Detect which cell encompasses the target text, then output its [X, Y] center coordinate. 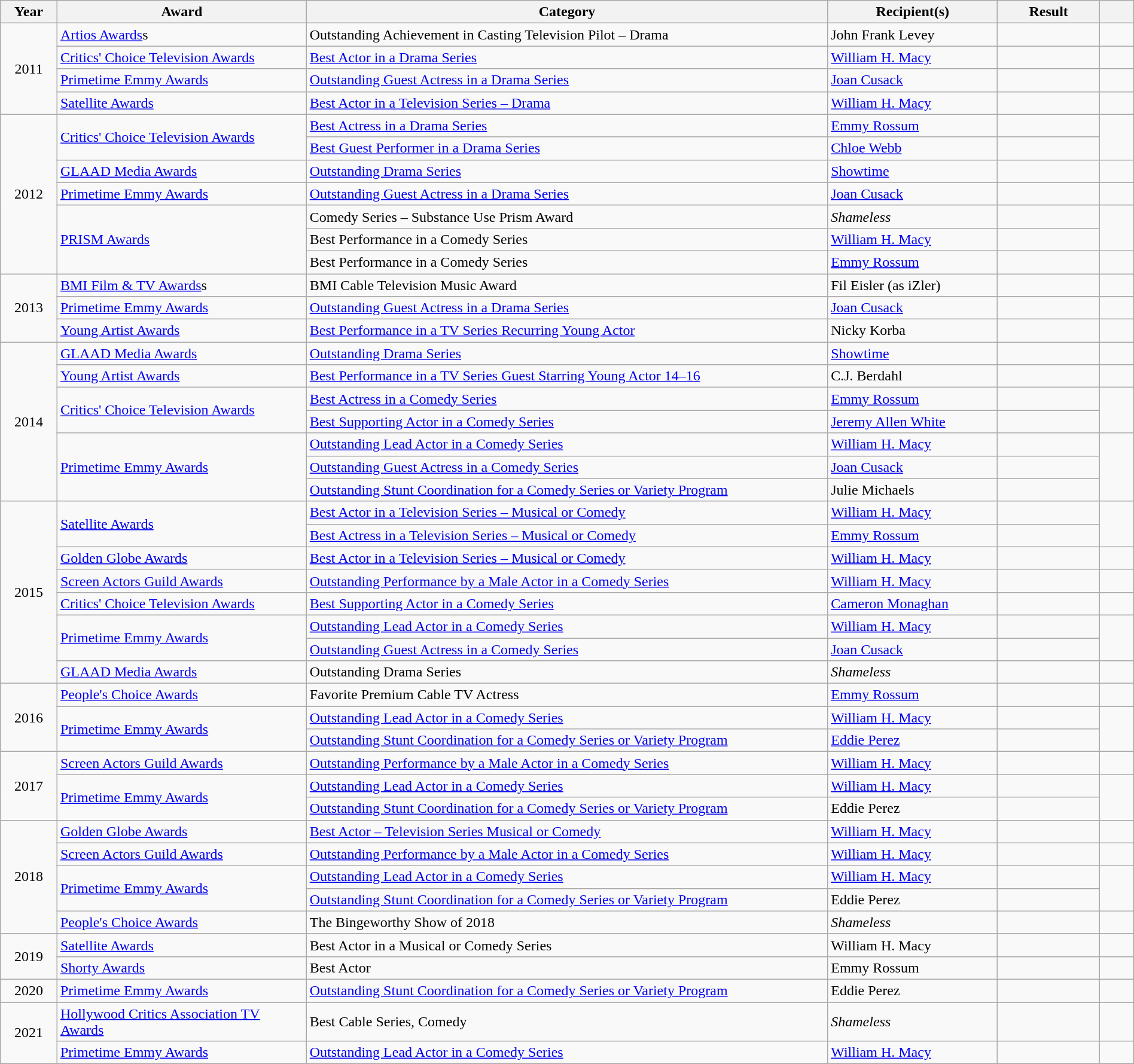
Best Actor in a Drama Series [567, 57]
Best Guest Performer in a Drama Series [567, 148]
Comedy Series – Substance Use Prism Award [567, 217]
Best Actor in a Musical or Comedy Series [567, 945]
Julie Michaels [913, 490]
C.J. Berdahl [913, 376]
2011 [29, 69]
2018 [29, 877]
Chloe Webb [913, 148]
Hollywood Critics Association TV Awards [182, 1022]
BMI Film & TV Awardss [182, 285]
Favorite Premium Cable TV Actress [567, 695]
2016 [29, 718]
Best Performance in a TV Series Guest Starring Young Actor 14–16 [567, 376]
Best Actor [567, 968]
Best Actor – Television Series Musical or Comedy [567, 831]
2019 [29, 956]
Result [1048, 12]
2014 [29, 422]
Year [29, 12]
Shorty Awards [182, 968]
John Frank Levey [913, 35]
Best Cable Series, Comedy [567, 1022]
Cameron Monaghan [913, 603]
2013 [29, 308]
Category [567, 12]
Jeremy Allen White [913, 422]
Nicky Korba [913, 331]
Award [182, 12]
Best Actress in a Drama Series [567, 126]
2012 [29, 194]
Recipient(s) [913, 12]
2020 [29, 990]
BMI Cable Television Music Award [567, 285]
Outstanding Achievement in Casting Television Pilot – Drama [567, 35]
Best Performance in a TV Series Recurring Young Actor [567, 331]
2021 [29, 1033]
Artios Awardss [182, 35]
Best Actress in a Comedy Series [567, 399]
2017 [29, 786]
2015 [29, 592]
PRISM Awards [182, 239]
Fil Eisler (as iZler) [913, 285]
The Bingeworthy Show of 2018 [567, 922]
Best Actor in a Television Series – Drama [567, 103]
Best Actress in a Television Series – Musical or Comedy [567, 535]
